Identify which cell holds the provided text, then report its (x, y) central coordinate. 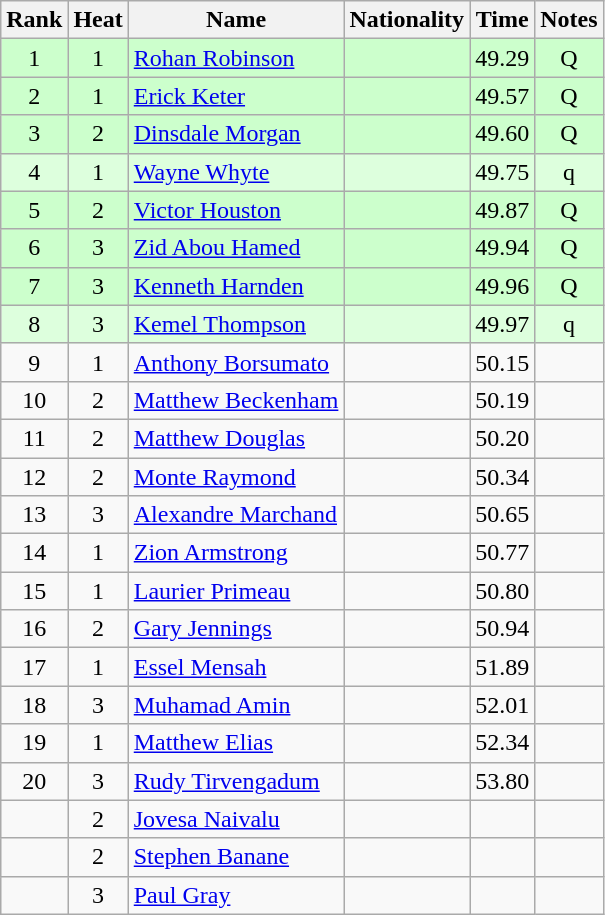
8 (34, 324)
50.80 (502, 591)
Name (236, 20)
10 (34, 400)
Monte Raymond (236, 477)
50.19 (502, 400)
11 (34, 438)
52.01 (502, 705)
Rudy Tirvengadum (236, 781)
50.77 (502, 553)
Anthony Borsumato (236, 362)
Time (502, 20)
Laurier Primeau (236, 591)
Matthew Douglas (236, 438)
Victor Houston (236, 210)
13 (34, 515)
Nationality (407, 20)
53.80 (502, 781)
9 (34, 362)
Rank (34, 20)
52.34 (502, 743)
49.75 (502, 172)
Matthew Elias (236, 743)
17 (34, 667)
Dinsdale Morgan (236, 134)
4 (34, 172)
Zid Abou Hamed (236, 248)
Muhamad Amin (236, 705)
6 (34, 248)
49.60 (502, 134)
50.65 (502, 515)
14 (34, 553)
19 (34, 743)
Notes (569, 20)
Erick Keter (236, 96)
49.29 (502, 58)
Rohan Robinson (236, 58)
49.57 (502, 96)
50.20 (502, 438)
49.96 (502, 286)
Essel Mensah (236, 667)
Stephen Banane (236, 857)
Heat (98, 20)
Jovesa Naivalu (236, 819)
Alexandre Marchand (236, 515)
50.34 (502, 477)
Paul Gray (236, 895)
50.15 (502, 362)
49.94 (502, 248)
Kenneth Harnden (236, 286)
15 (34, 591)
18 (34, 705)
7 (34, 286)
Kemel Thompson (236, 324)
5 (34, 210)
50.94 (502, 629)
16 (34, 629)
51.89 (502, 667)
Gary Jennings (236, 629)
49.87 (502, 210)
20 (34, 781)
12 (34, 477)
49.97 (502, 324)
Matthew Beckenham (236, 400)
Wayne Whyte (236, 172)
Zion Armstrong (236, 553)
